Return [X, Y] of the center of cell containing provided text 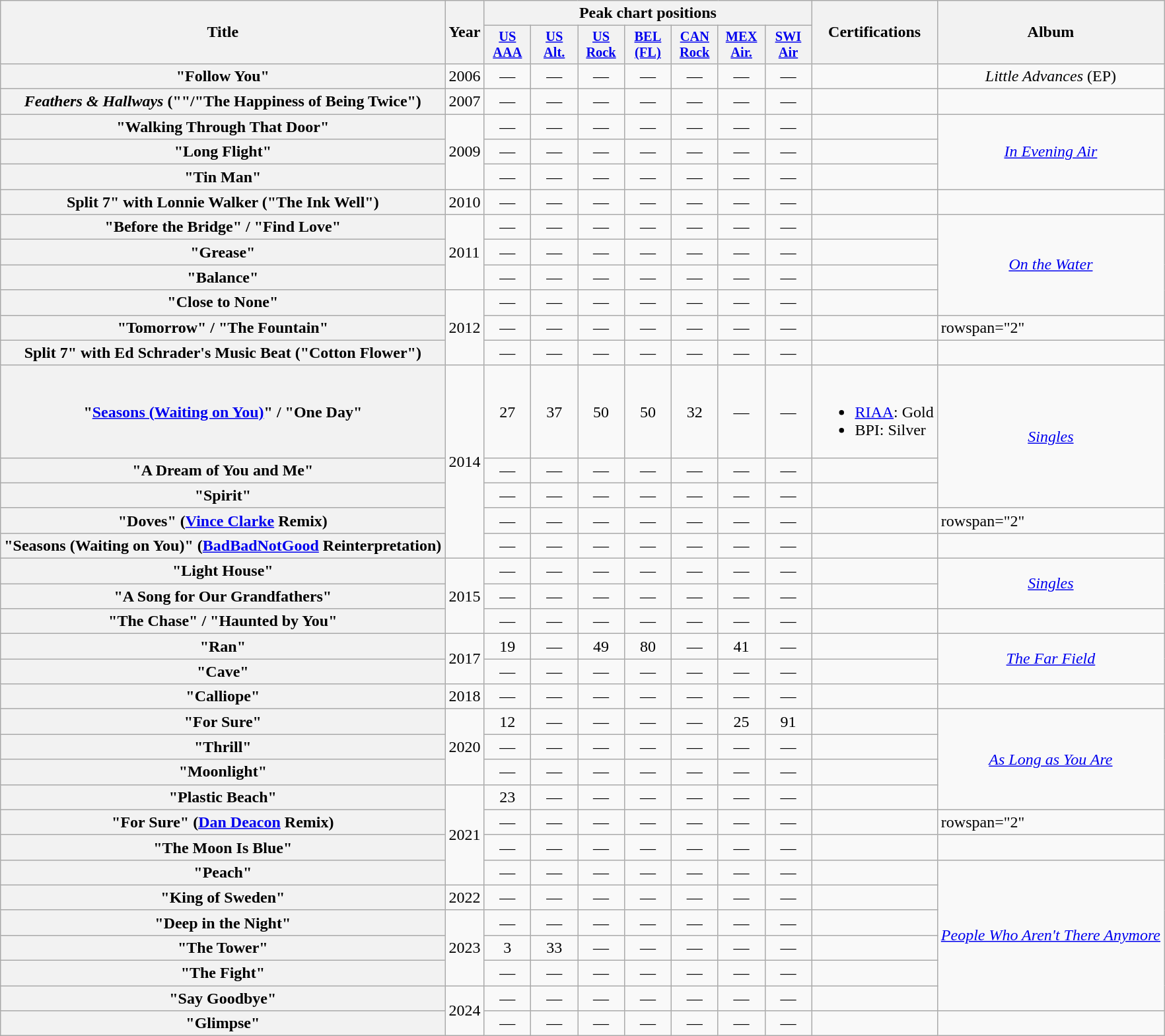
33 [555, 948]
2022 [465, 897]
As Long as You Are [1050, 759]
"Plastic Beach" [223, 797]
49 [601, 646]
"Tin Man" [223, 177]
"Thrill" [223, 747]
Year [465, 32]
37 [555, 411]
"The Tower" [223, 948]
"King of Sweden" [223, 897]
SWIAir [789, 45]
"Long Flight" [223, 152]
"The Moon Is Blue" [223, 847]
2010 [465, 202]
19 [507, 646]
In Evening Air [1050, 152]
"Seasons (Waiting on You)" / "One Day" [223, 411]
RIAA: Gold BPI: Silver [874, 411]
Album [1050, 32]
2011 [465, 252]
"Walking Through That Door" [223, 127]
On the Water [1050, 265]
"Ran" [223, 646]
3 [507, 948]
2017 [465, 659]
2018 [465, 697]
USRock [601, 45]
"Calliope" [223, 697]
91 [789, 722]
41 [741, 646]
MEX Air. [741, 45]
CANRock [695, 45]
"For Sure" (Dan Deacon Remix) [223, 822]
"Glimpse" [223, 1023]
"Seasons (Waiting on You)" (BadBadNotGood Reinterpretation) [223, 545]
Feathers & Hallways (""/"The Happiness of Being Twice") [223, 102]
2012 [465, 328]
2006 [465, 76]
12 [507, 722]
People Who Aren't There Anymore [1050, 935]
2007 [465, 102]
"Grease" [223, 252]
2021 [465, 835]
"The Fight" [223, 973]
2023 [465, 948]
"Moonlight" [223, 772]
"Before the Bridge" / "Find Love" [223, 227]
"The Chase" / "Haunted by You" [223, 621]
"Say Goodbye" [223, 998]
Peak chart positions [648, 13]
"A Song for Our Grandfathers" [223, 596]
Split 7" with Lonnie Walker ("The Ink Well") [223, 202]
"Close to None" [223, 302]
"A Dream of You and Me" [223, 470]
Title [223, 32]
BEL(FL) [647, 45]
"Cave" [223, 672]
2020 [465, 747]
2014 [465, 462]
Split 7" with Ed Schrader's Music Beat ("Cotton Flower") [223, 353]
Little Advances (EP) [1050, 76]
USAAA [507, 45]
23 [507, 797]
80 [647, 646]
The Far Field [1050, 659]
27 [507, 411]
USAlt. [555, 45]
2009 [465, 152]
Certifications [874, 32]
"Doves" (Vince Clarke Remix) [223, 520]
"Balance" [223, 277]
2024 [465, 1011]
25 [741, 722]
"Spirit" [223, 495]
2015 [465, 596]
"Deep in the Night" [223, 922]
"Tomorrow" / "The Fountain" [223, 328]
"Light House" [223, 571]
"Follow You" [223, 76]
"For Sure" [223, 722]
32 [695, 411]
"Peach" [223, 872]
